From the cell containing the given text, extract its center point as (x, y) coordinate. 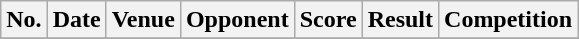
Competition (508, 20)
Venue (143, 20)
Result (400, 20)
No. (24, 20)
Opponent (237, 20)
Score (328, 20)
Date (76, 20)
